Scan for the cell matching the given text and deliver its (X, Y) coordinate at center. 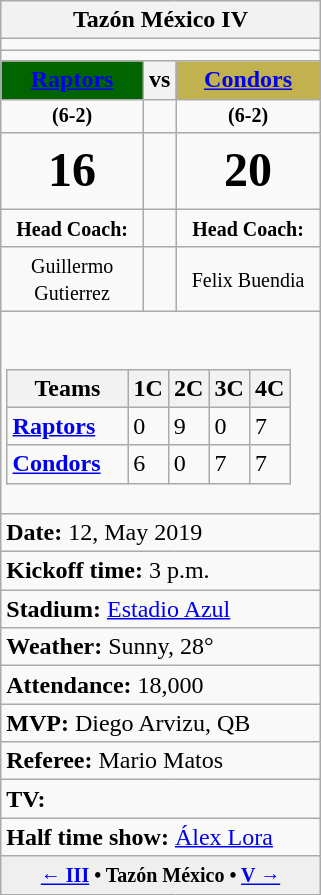
20 (248, 170)
Date: 12, May 2019 (161, 533)
vs (159, 80)
3C (230, 388)
MVP: Diego Arvizu, QB (161, 723)
Guillermo Gutierrez (72, 280)
Tazón México IV (161, 20)
4C (270, 388)
← III • Tazón México • V → (161, 875)
1C (148, 388)
Referee: Mario Matos (161, 761)
Weather: Sunny, 28° (161, 647)
Half time show: Álex Lora (161, 837)
Teams 1C 2C 3C 4C Raptors 0 9 0 7 Condors 6 0 7 7 (161, 413)
6 (148, 464)
Kickoff time: 3 p.m. (161, 571)
Teams (68, 388)
Attendance: 18,000 (161, 685)
Felix Buendia (248, 280)
Stadium: Estadio Azul (161, 609)
16 (72, 170)
2C (188, 388)
TV: (161, 799)
9 (188, 426)
